Pinpoint the cell where the given text exists, returning its [X, Y] midpoint coordinate. 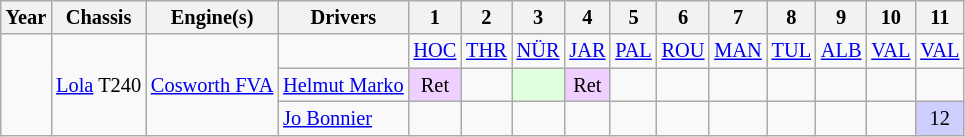
4 [587, 17]
7 [738, 17]
5 [633, 17]
JAR [587, 51]
Jo Bonnier [343, 118]
Year [26, 17]
8 [792, 17]
Cosworth FVA [212, 84]
Helmut Marko [343, 85]
PAL [633, 51]
3 [538, 17]
MAN [738, 51]
6 [684, 17]
Chassis [98, 17]
12 [940, 118]
2 [486, 17]
Lola T240 [98, 84]
NÜR [538, 51]
Engine(s) [212, 17]
TUL [792, 51]
Drivers [343, 17]
THR [486, 51]
ALB [841, 51]
1 [436, 17]
11 [940, 17]
10 [890, 17]
9 [841, 17]
HOC [436, 51]
ROU [684, 51]
